Find where the given text appears and provide that cell's center as [x, y] coordinate. 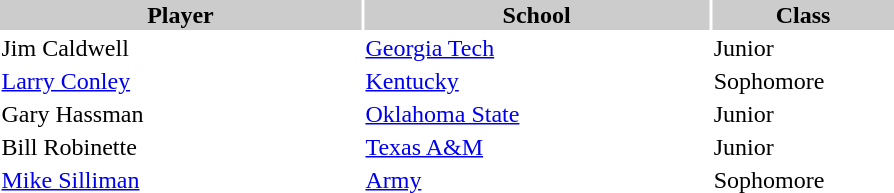
Sophomore [803, 81]
Gary Hassman [180, 114]
Class [803, 15]
Jim Caldwell [180, 48]
Oklahoma State [536, 114]
Georgia Tech [536, 48]
Kentucky [536, 81]
Player [180, 15]
Larry Conley [180, 81]
School [536, 15]
Texas A&M [536, 147]
Bill Robinette [180, 147]
